Pinpoint the cell where the given text exists, returning its (x, y) midpoint coordinate. 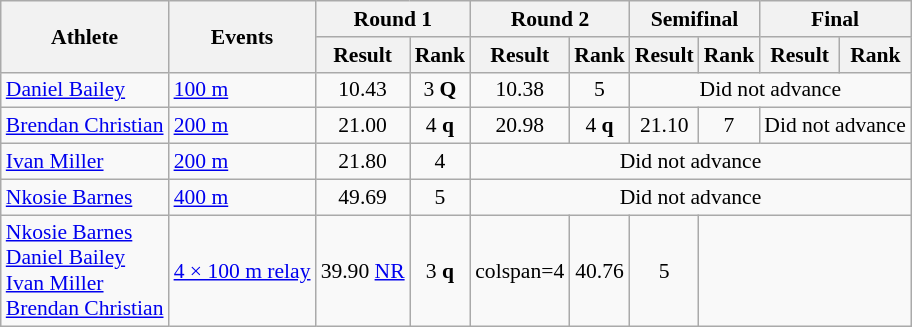
39.90 NR (363, 271)
Ivan Miller (85, 162)
Nkosie BarnesDaniel BaileyIvan MillerBrendan Christian (85, 271)
Final (835, 19)
40.76 (600, 271)
10.43 (363, 90)
Nkosie Barnes (85, 197)
21.00 (363, 126)
21.80 (363, 162)
Events (242, 36)
Brendan Christian (85, 126)
Daniel Bailey (85, 90)
10.38 (520, 90)
Round 1 (394, 19)
400 m (242, 197)
4 (440, 162)
Round 2 (550, 19)
100 m (242, 90)
3 Q (440, 90)
Semifinal (694, 19)
4 × 100 m relay (242, 271)
Athlete (85, 36)
20.98 (520, 126)
49.69 (363, 197)
21.10 (664, 126)
colspan=4 (520, 271)
3 q (440, 271)
7 (730, 126)
